Detect which cell encompasses the target text, then output its [x, y] center coordinate. 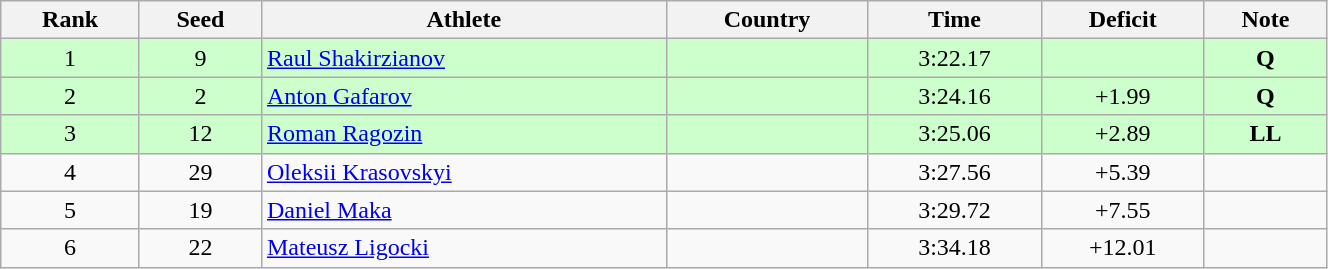
Oleksii Krasovskyi [464, 172]
LL [1265, 134]
Note [1265, 20]
Daniel Maka [464, 210]
22 [200, 248]
3:29.72 [954, 210]
1 [70, 58]
Raul Shakirzianov [464, 58]
3 [70, 134]
3:24.16 [954, 96]
9 [200, 58]
19 [200, 210]
Athlete [464, 20]
3:34.18 [954, 248]
+5.39 [1122, 172]
Deficit [1122, 20]
+12.01 [1122, 248]
3:25.06 [954, 134]
12 [200, 134]
Rank [70, 20]
Country [767, 20]
+2.89 [1122, 134]
Mateusz Ligocki [464, 248]
Seed [200, 20]
4 [70, 172]
3:27.56 [954, 172]
+1.99 [1122, 96]
29 [200, 172]
Anton Gafarov [464, 96]
5 [70, 210]
+7.55 [1122, 210]
Time [954, 20]
Roman Ragozin [464, 134]
6 [70, 248]
3:22.17 [954, 58]
